Return the [x, y] coordinate for the center point of the cell that contains the specified text.  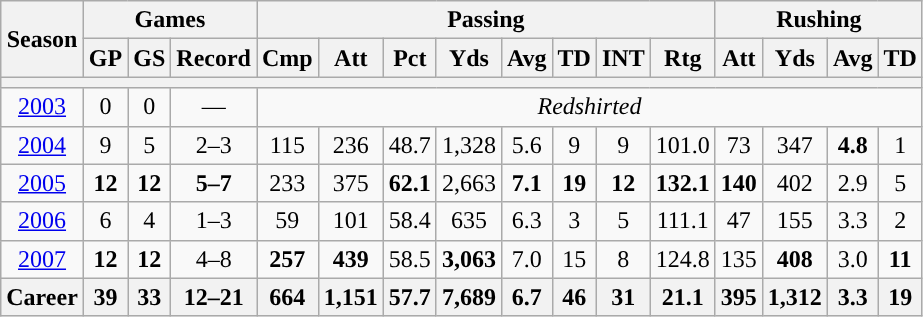
233 [287, 183]
Cmp [287, 58]
111.1 [682, 221]
11 [900, 259]
Pct [410, 58]
4 [150, 221]
Record [214, 58]
15 [574, 259]
12–21 [214, 297]
6.7 [526, 297]
1,328 [468, 145]
439 [350, 259]
58.4 [410, 221]
132.1 [682, 183]
135 [738, 259]
4–8 [214, 259]
58.5 [410, 259]
2 [900, 221]
101.0 [682, 145]
Rushing [818, 20]
1,151 [350, 297]
31 [623, 297]
375 [350, 183]
3.0 [852, 259]
5.6 [526, 145]
2–3 [214, 145]
4.8 [852, 145]
47 [738, 221]
140 [738, 183]
33 [150, 297]
2.9 [852, 183]
3 [574, 221]
1–3 [214, 221]
Career [42, 297]
2,663 [468, 183]
GP [105, 58]
257 [287, 259]
3,063 [468, 259]
402 [794, 183]
2007 [42, 259]
57.7 [410, 297]
155 [794, 221]
347 [794, 145]
2004 [42, 145]
46 [574, 297]
101 [350, 221]
— [214, 107]
635 [468, 221]
6 [105, 221]
124.8 [682, 259]
7.0 [526, 259]
1,312 [794, 297]
48.7 [410, 145]
Games [170, 20]
Passing [486, 20]
6.3 [526, 221]
408 [794, 259]
GS [150, 58]
2003 [42, 107]
59 [287, 221]
236 [350, 145]
2006 [42, 221]
62.1 [410, 183]
115 [287, 145]
664 [287, 297]
21.1 [682, 297]
7,689 [468, 297]
395 [738, 297]
1 [900, 145]
Rtg [682, 58]
73 [738, 145]
8 [623, 259]
INT [623, 58]
2005 [42, 183]
7.1 [526, 183]
39 [105, 297]
5–7 [214, 183]
Season [42, 39]
Redshirted [589, 107]
